Return the [x, y] coordinate for the center point of the cell that contains the specified text.  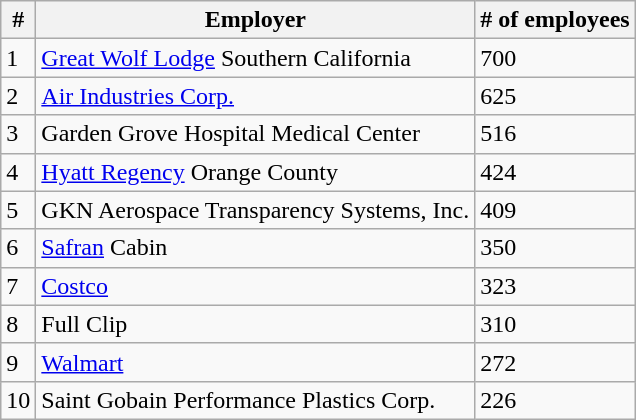
409 [555, 210]
# [18, 20]
350 [555, 248]
7 [18, 286]
Saint Gobain Performance Plastics Corp. [256, 400]
10 [18, 400]
625 [555, 96]
Great Wolf Lodge Southern California [256, 58]
1 [18, 58]
8 [18, 324]
4 [18, 172]
Garden Grove Hospital Medical Center [256, 134]
272 [555, 362]
310 [555, 324]
6 [18, 248]
Hyatt Regency Orange County [256, 172]
Full Clip [256, 324]
Air Industries Corp. [256, 96]
226 [555, 400]
424 [555, 172]
2 [18, 96]
Safran Cabin [256, 248]
5 [18, 210]
Walmart [256, 362]
# of employees [555, 20]
Costco [256, 286]
700 [555, 58]
323 [555, 286]
Employer [256, 20]
9 [18, 362]
3 [18, 134]
516 [555, 134]
GKN Aerospace Transparency Systems, Inc. [256, 210]
